Scan for the cell matching the given text and deliver its [x, y] coordinate at center. 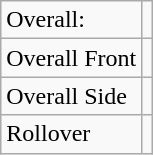
Overall Front [72, 58]
Overall Side [72, 96]
Rollover [72, 134]
Overall: [72, 20]
